Detect which cell encompasses the target text, then output its [x, y] center coordinate. 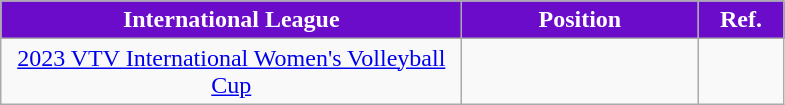
Position [580, 20]
2023 VTV International Women's Volleyball Cup [232, 72]
International League [232, 20]
Ref. [741, 20]
